Return the [X, Y] coordinate for the center point of the cell that contains the specified text.  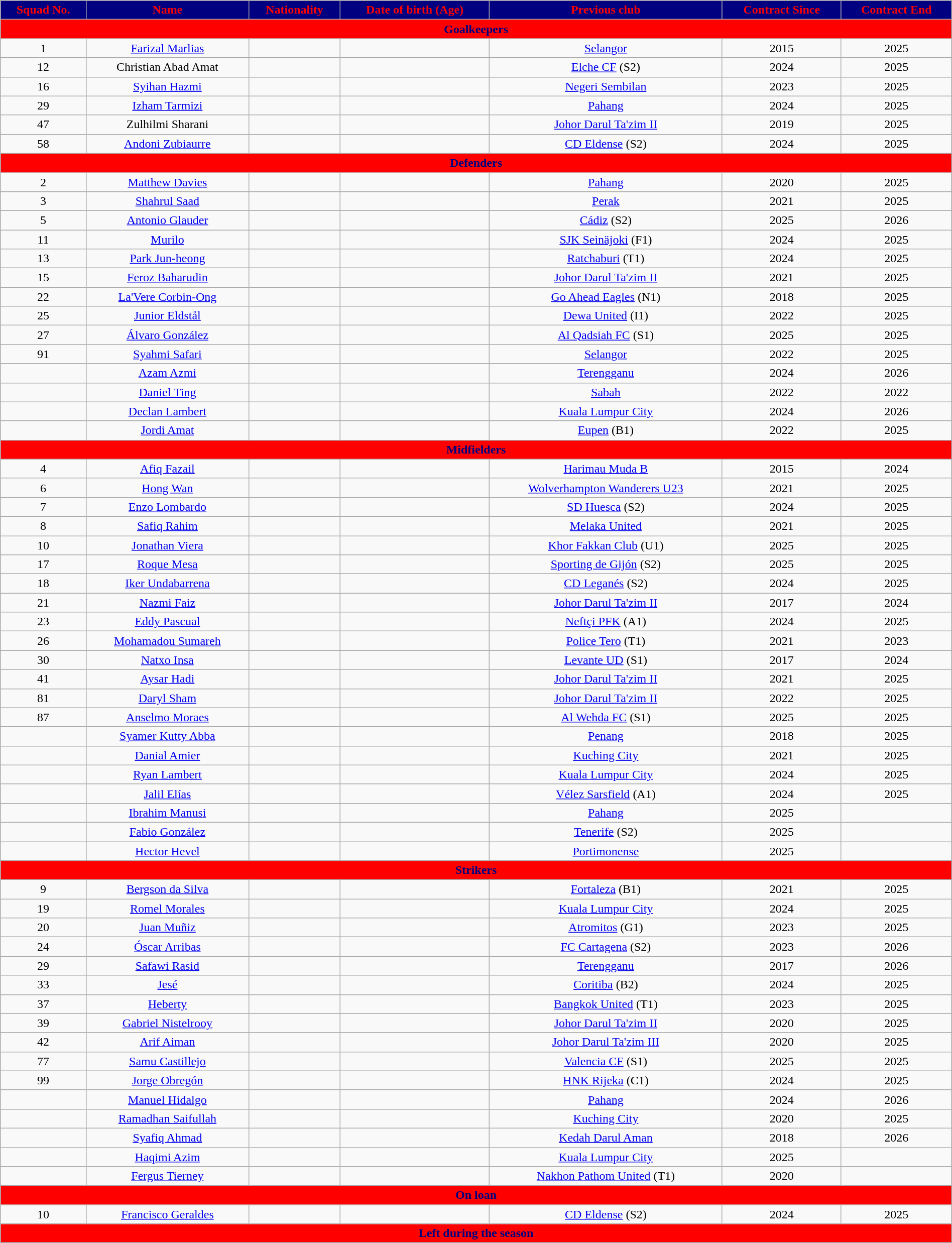
Jonathan Viera [167, 545]
17 [43, 564]
Farizal Marlias [167, 48]
Matthew Davies [167, 182]
Perak [606, 201]
Jordi Amat [167, 430]
Andoni Zubiaurre [167, 144]
Francisco Geraldes [167, 1214]
SJK Seinäjoki (F1) [606, 240]
1 [43, 48]
Anselmo Moraes [167, 717]
Izham Tarmizi [167, 105]
Syihan Hazmi [167, 86]
3 [43, 201]
Manuel Hidalgo [167, 1099]
Danial Amier [167, 755]
Bergson da Silva [167, 889]
FC Cartagena (S2) [606, 947]
Declan Lambert [167, 411]
13 [43, 259]
18 [43, 584]
HNK Rijeka (C1) [606, 1080]
Vélez Sarsfield (A1) [606, 794]
CD Leganés (S2) [606, 584]
Feroz Baharudin [167, 278]
Gabriel Nistelrooy [167, 1023]
Midfielders [476, 449]
22 [43, 297]
Name [167, 10]
Nationality [294, 10]
Neftçi PFK (A1) [606, 622]
Atromitos (G1) [606, 928]
Valencia CF (S1) [606, 1061]
Squad No. [43, 10]
Ibrahim Manusi [167, 813]
Juan Muñiz [167, 928]
Álvaro González [167, 335]
Afiq Fazail [167, 469]
12 [43, 67]
Hector Hevel [167, 851]
Jesé [167, 985]
Samu Castillejo [167, 1061]
SD Huesca (S2) [606, 507]
Romel Morales [167, 909]
Enzo Lombardo [167, 507]
Eupen (B1) [606, 430]
On loan [476, 1195]
Goalkeepers [476, 29]
Eddy Pascual [167, 622]
Kedah Darul Aman [606, 1138]
42 [43, 1042]
Mohamadou Sumareh [167, 641]
8 [43, 526]
Natxo Insa [167, 660]
47 [43, 125]
Jorge Obregón [167, 1080]
19 [43, 909]
Antonio Glauder [167, 220]
Syahmi Safari [167, 354]
Murilo [167, 240]
4 [43, 469]
Police Tero (T1) [606, 641]
Zulhilmi Sharani [167, 125]
Al Wehda FC (S1) [606, 717]
Junior Eldstål [167, 316]
Melaka United [606, 526]
Sporting de Gijón (S2) [606, 564]
37 [43, 1004]
Jalil Elías [167, 794]
5 [43, 220]
Contract End [896, 10]
Left during the season [476, 1233]
Hong Wan [167, 488]
15 [43, 278]
Portimonense [606, 851]
30 [43, 660]
23 [43, 622]
Johor Darul Ta'zim III [606, 1042]
Fabio González [167, 832]
Syafiq Ahmad [167, 1138]
Heberty [167, 1004]
Tenerife (S2) [606, 832]
Daniel Ting [167, 392]
Roque Mesa [167, 564]
20 [43, 928]
Nakhon Pathom United (T1) [606, 1176]
33 [43, 985]
7 [43, 507]
Fortaleza (B1) [606, 889]
25 [43, 316]
Go Ahead Eagles (N1) [606, 297]
Aysar Hadi [167, 679]
41 [43, 679]
Ryan Lambert [167, 774]
87 [43, 717]
Safawi Rasid [167, 966]
Ramadhan Saifullah [167, 1118]
Al Qadsiah FC (S1) [606, 335]
Nazmi Faiz [167, 603]
Date of birth (Age) [415, 10]
Arif Aiman [167, 1042]
Elche CF (S2) [606, 67]
Coritiba (B2) [606, 985]
Khor Fakkan Club (U1) [606, 545]
La'Vere Corbin-Ong [167, 297]
81 [43, 698]
11 [43, 240]
Negeri Sembilan [606, 86]
Dewa United (I1) [606, 316]
Safiq Rahim [167, 526]
26 [43, 641]
Óscar Arribas [167, 947]
Contract Since [781, 10]
24 [43, 947]
Bangkok United (T1) [606, 1004]
Fergus Tierney [167, 1176]
Cádiz (S2) [606, 220]
2019 [781, 125]
Daryl Sham [167, 698]
Previous club [606, 10]
Syamer Kutty Abba [167, 736]
Christian Abad Amat [167, 67]
77 [43, 1061]
27 [43, 335]
2 [43, 182]
Iker Undabarrena [167, 584]
Park Jun-heong [167, 259]
9 [43, 889]
16 [43, 86]
Wolverhampton Wanderers U23 [606, 488]
Sabah [606, 392]
Penang [606, 736]
21 [43, 603]
Harimau Muda B [606, 469]
39 [43, 1023]
Azam Azmi [167, 373]
Haqimi Azim [167, 1157]
99 [43, 1080]
Strikers [476, 870]
91 [43, 354]
Ratchaburi (T1) [606, 259]
Defenders [476, 163]
Levante UD (S1) [606, 660]
58 [43, 144]
6 [43, 488]
Shahrul Saad [167, 201]
